Scan for the cell matching the given text and deliver its [X, Y] coordinate at center. 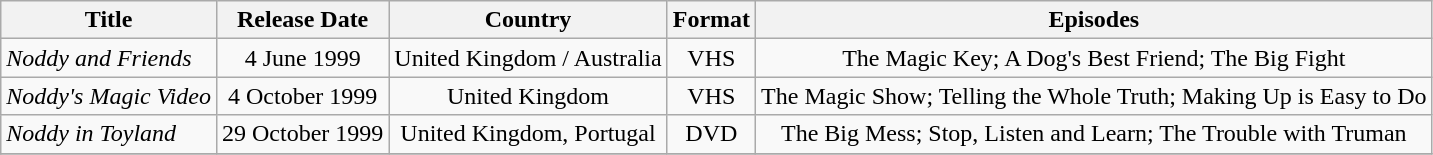
DVD [711, 134]
The Big Mess; Stop, Listen and Learn; The Trouble with Truman [1094, 134]
29 October 1999 [302, 134]
Noddy in Toyland [109, 134]
Noddy's Magic Video [109, 96]
The Magic Key; A Dog's Best Friend; The Big Fight [1094, 58]
Format [711, 20]
4 June 1999 [302, 58]
Noddy and Friends [109, 58]
United Kingdom, Portugal [528, 134]
Title [109, 20]
4 October 1999 [302, 96]
Country [528, 20]
The Magic Show; Telling the Whole Truth; Making Up is Easy to Do [1094, 96]
United Kingdom [528, 96]
Episodes [1094, 20]
United Kingdom / Australia [528, 58]
Release Date [302, 20]
